Pinpoint the cell where the given text exists, returning its [X, Y] midpoint coordinate. 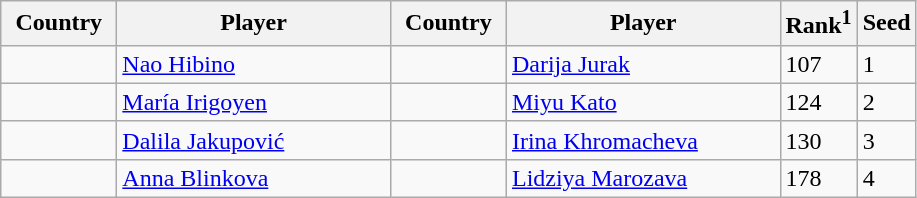
124 [818, 102]
Nao Hibino [254, 64]
Anna Blinkova [254, 178]
Seed [886, 24]
Rank1 [818, 24]
Lidziya Marozava [643, 178]
1 [886, 64]
178 [818, 178]
Darija Jurak [643, 64]
107 [818, 64]
Dalila Jakupović [254, 140]
2 [886, 102]
María Irigoyen [254, 102]
4 [886, 178]
Irina Khromacheva [643, 140]
3 [886, 140]
130 [818, 140]
Miyu Kato [643, 102]
